Return [x, y] of the center of cell containing provided text 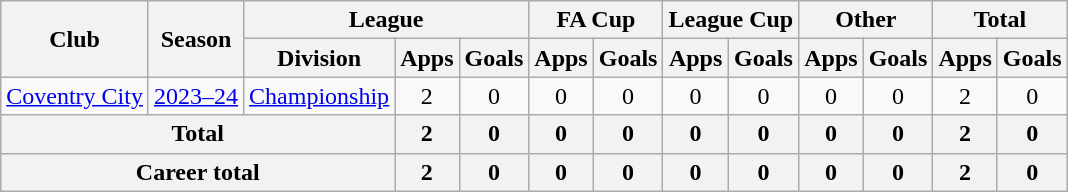
Club [75, 39]
Coventry City [75, 96]
2023–24 [196, 96]
Career total [198, 172]
League Cup [731, 20]
Championship [320, 96]
FA Cup [596, 20]
Other [866, 20]
League [386, 20]
Division [320, 58]
Season [196, 39]
